Pinpoint the cell where the given text exists, returning its (X, Y) midpoint coordinate. 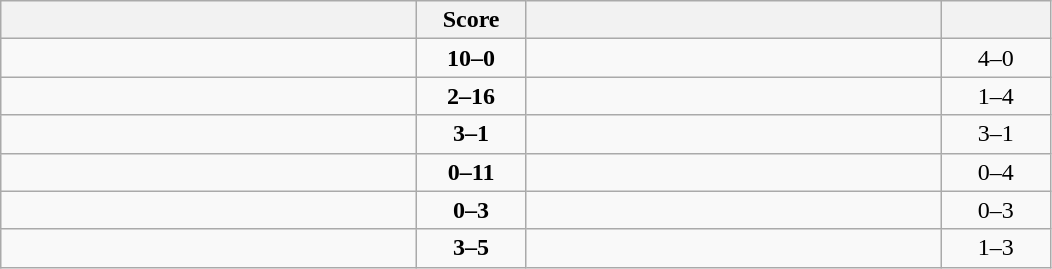
1–3 (996, 248)
2–16 (472, 96)
10–0 (472, 58)
Score (472, 20)
1–4 (996, 96)
4–0 (996, 58)
3–5 (472, 248)
0–11 (472, 172)
0–4 (996, 172)
